Search for the cell housing the specified text and yield its [X, Y] center coordinate. 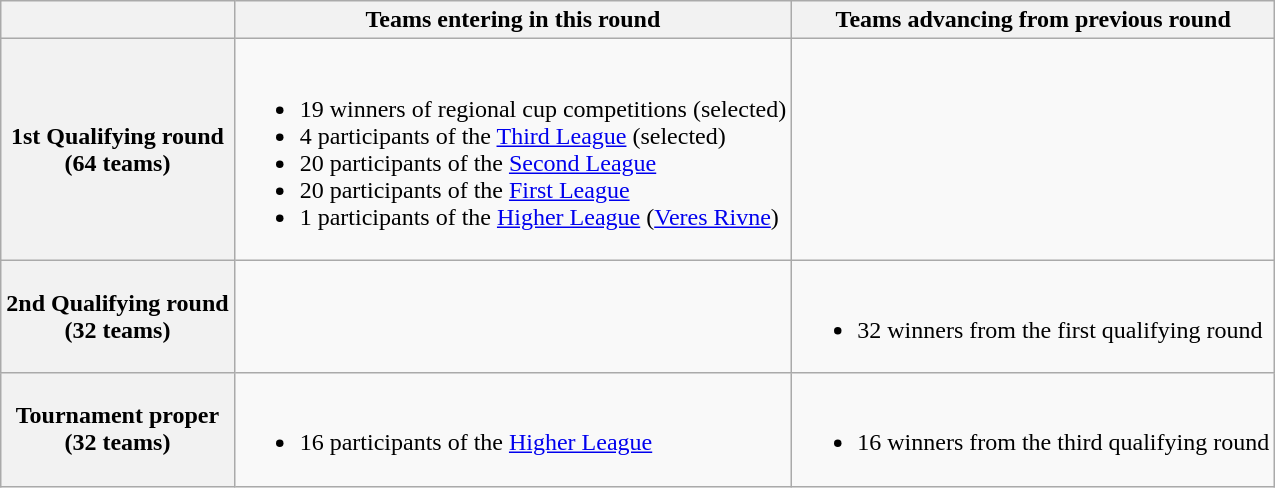
16 winners from the third qualifying round [1034, 430]
32 winners from the first qualifying round [1034, 316]
Tournament proper (32 teams) [118, 430]
Teams advancing from previous round [1034, 20]
Teams entering in this round [513, 20]
2nd Qualifying round (32 teams) [118, 316]
16 participants of the Higher League [513, 430]
1st Qualifying round (64 teams) [118, 150]
